Locate the cell with the specified text and output its [x, y] center coordinate. 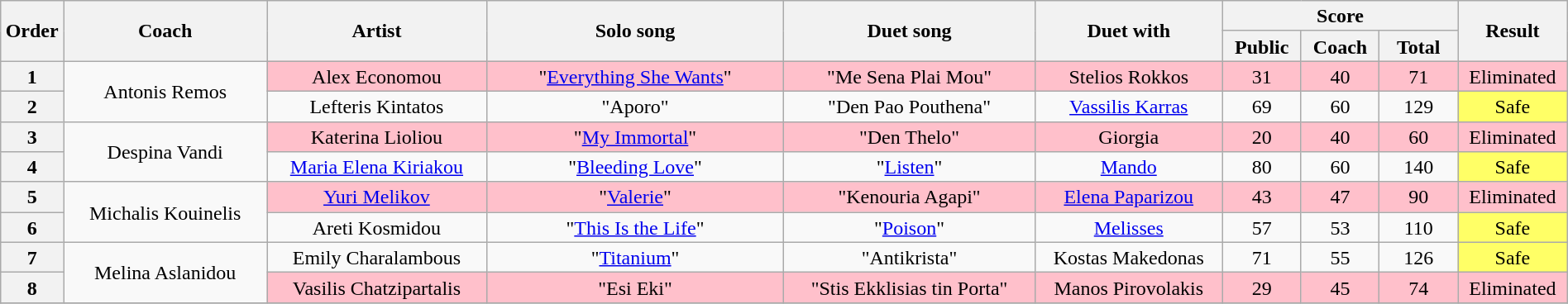
1 [32, 76]
69 [1262, 106]
"Den Thelo" [910, 137]
Michalis Kouinelis [165, 211]
Stelios Rokkos [1128, 76]
Score [1340, 17]
"Bleeding Love" [635, 167]
8 [32, 287]
"Valerie" [635, 197]
"Aporo" [635, 106]
45 [1340, 287]
Duet with [1128, 31]
5 [32, 197]
53 [1340, 228]
74 [1419, 287]
80 [1262, 167]
Solo song [635, 31]
Elena Paparizou [1128, 197]
Vasilis Chatzipartalis [377, 287]
140 [1419, 167]
129 [1419, 106]
47 [1340, 197]
57 [1262, 228]
Kostas Makedonas [1128, 258]
"Listen" [910, 167]
Areti Kosmidou [377, 228]
Maria Elena Kiriakou [377, 167]
Duet song [910, 31]
2 [32, 106]
7 [32, 258]
"Me Sena Plai Mou" [910, 76]
Manos Pirovolakis [1128, 287]
"Poison" [910, 228]
Melisses [1128, 228]
"Titanium" [635, 258]
"My Immortal" [635, 137]
Emily Charalambous [377, 258]
43 [1262, 197]
"Kenouria Agapi" [910, 197]
55 [1340, 258]
Public [1262, 46]
3 [32, 137]
Antonis Remos [165, 91]
"Stis Ekklisias tin Porta" [910, 287]
Katerina Lioliou [377, 137]
110 [1419, 228]
"This Is the Life" [635, 228]
Melina Aslanidou [165, 273]
Order [32, 31]
90 [1419, 197]
20 [1262, 137]
"Antikrista" [910, 258]
4 [32, 167]
Lefteris Kintatos [377, 106]
Alex Economou [377, 76]
126 [1419, 258]
"Esi Eki" [635, 287]
Vassilis Karras [1128, 106]
31 [1262, 76]
Despina Vandi [165, 152]
Total [1419, 46]
Giorgia [1128, 137]
Yuri Melikov [377, 197]
Result [1513, 31]
Mando [1128, 167]
6 [32, 228]
"Everything She Wants" [635, 76]
"Den Pao Pouthena" [910, 106]
29 [1262, 287]
Artist [377, 31]
